Return the [X, Y] coordinate for the center point of the cell that contains the specified text.  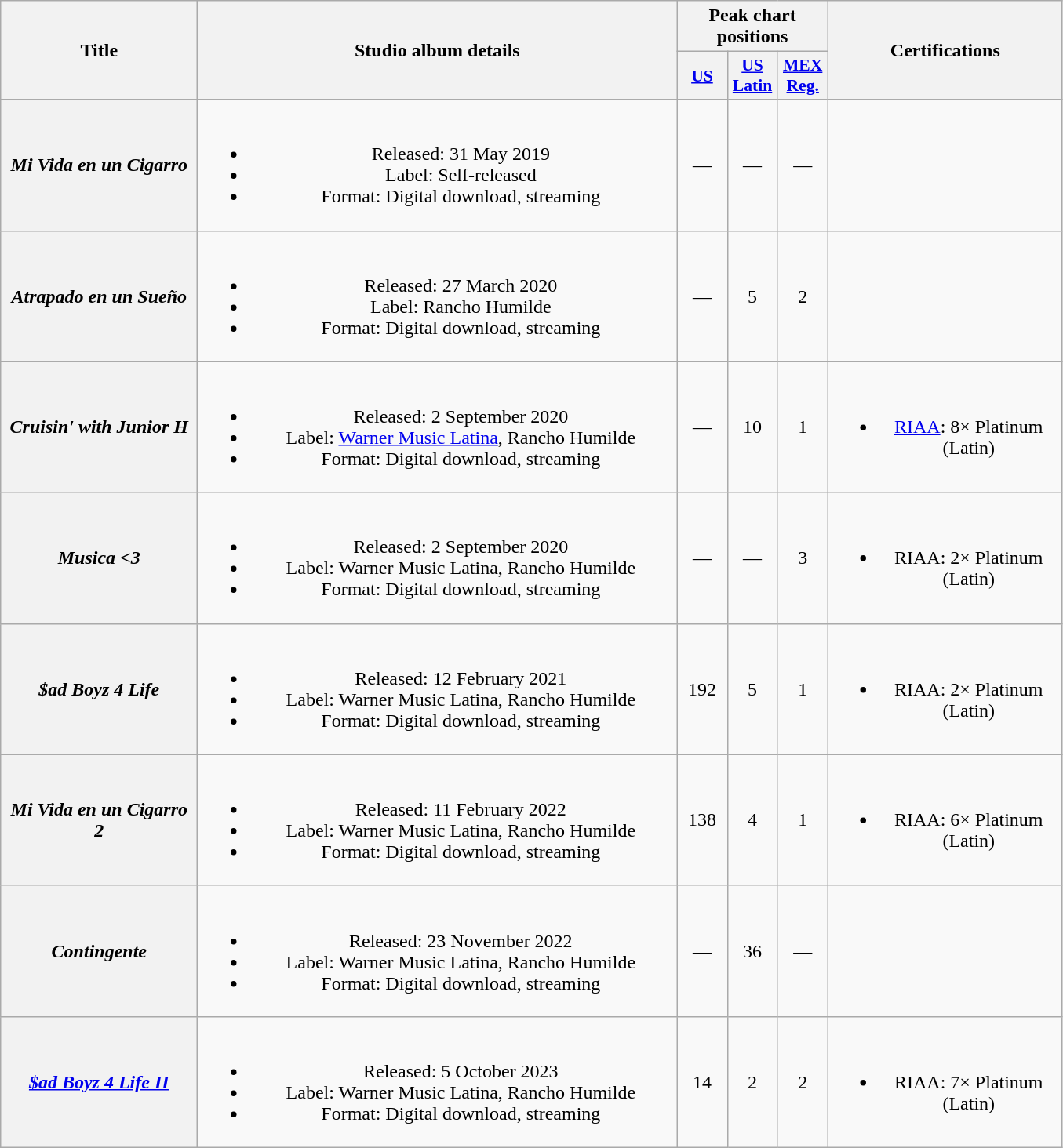
US [702, 75]
RIAA: 6× Platinum (Latin) [945, 820]
Peak chart positions [752, 27]
Released: 11 February 2022Label: Warner Music Latina, Rancho HumildeFormat: Digital download, streaming [438, 820]
MEXReg. [803, 75]
138 [702, 820]
Mi Vida en un Cigarro 2 [99, 820]
Released: 27 March 2020Label: Rancho HumildeFormat: Digital download, streaming [438, 296]
Mi Vida en un Cigarro [99, 165]
Cruisin' with Junior H [99, 427]
Released: 5 October 2023Label: Warner Music Latina, Rancho HumildeFormat: Digital download, streaming [438, 1082]
Certifications [945, 50]
10 [752, 427]
4 [752, 820]
Released: 12 February 2021Label: Warner Music Latina, Rancho HumildeFormat: Digital download, streaming [438, 688]
Released: 23 November 2022Label: Warner Music Latina, Rancho HumildeFormat: Digital download, streaming [438, 950]
Musica <3 [99, 558]
$ad Boyz 4 Life II [99, 1082]
RIAA: 8× Platinum (Latin) [945, 427]
RIAA: 7× Platinum (Latin) [945, 1082]
USLatin [752, 75]
192 [702, 688]
Contingente [99, 950]
14 [702, 1082]
Title [99, 50]
Studio album details [438, 50]
3 [803, 558]
Atrapado en un Sueño [99, 296]
36 [752, 950]
Released: 31 May 2019Label: Self-releasedFormat: Digital download, streaming [438, 165]
$ad Boyz 4 Life [99, 688]
